Locate the cell with the specified text and output its [X, Y] center coordinate. 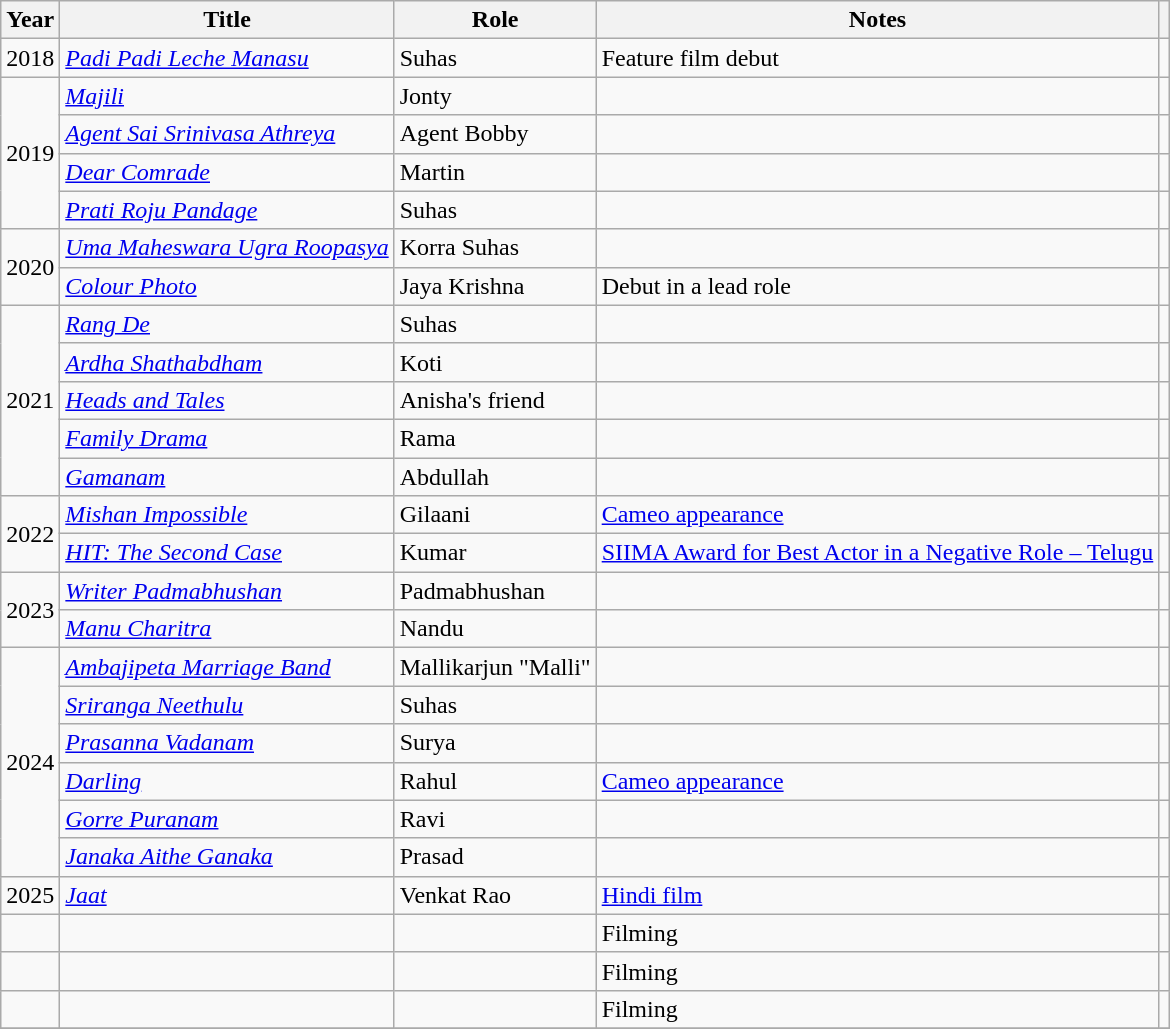
Ambajipeta Marriage Band [227, 667]
Ravi [495, 819]
Surya [495, 743]
Abdullah [495, 477]
Year [30, 20]
Venkat Rao [495, 895]
Debut in a lead role [878, 286]
Rahul [495, 781]
Korra Suhas [495, 248]
Majili [227, 96]
2023 [30, 610]
2019 [30, 153]
2020 [30, 267]
Agent Sai Srinivasa Athreya [227, 134]
Colour Photo [227, 286]
Prasad [495, 857]
2022 [30, 534]
Janaka Aithe Ganaka [227, 857]
Role [495, 20]
Rang De [227, 324]
Kumar [495, 553]
Mallikarjun "Malli" [495, 667]
Agent Bobby [495, 134]
Rama [495, 438]
Padi Padi Leche Manasu [227, 58]
SIIMA Award for Best Actor in a Negative Role – Telugu [878, 553]
Title [227, 20]
Darling [227, 781]
Gamanam [227, 477]
2024 [30, 762]
Jaat [227, 895]
Mishan Impossible [227, 515]
Heads and Tales [227, 400]
Ardha Shathabdham [227, 362]
Dear Comrade [227, 172]
Family Drama [227, 438]
Gilaani [495, 515]
Gorre Puranam [227, 819]
Prati Roju Pandage [227, 210]
Jaya Krishna [495, 286]
Koti [495, 362]
Feature film debut [878, 58]
Sriranga Neethulu [227, 705]
Prasanna Vadanam [227, 743]
Anisha's friend [495, 400]
Padmabhushan [495, 591]
2025 [30, 895]
Manu Charitra [227, 629]
Hindi film [878, 895]
2018 [30, 58]
Nandu [495, 629]
Writer Padmabhushan [227, 591]
Uma Maheswara Ugra Roopasya [227, 248]
Notes [878, 20]
HIT: The Second Case [227, 553]
Jonty [495, 96]
Martin [495, 172]
2021 [30, 400]
